Determine the [x, y] coordinate at the center of the cell enclosing the given text.  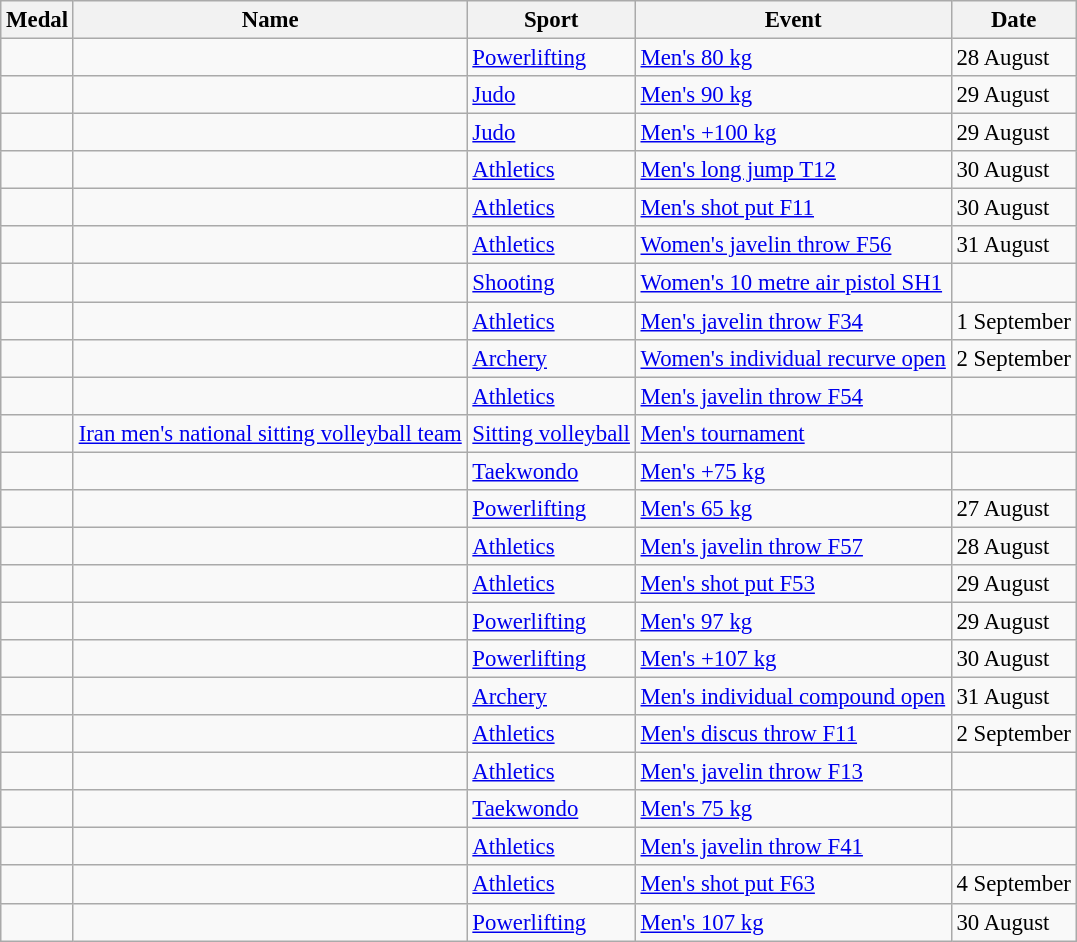
Sport [551, 20]
Sitting volleyball [551, 433]
Men's +75 kg [793, 471]
Event [793, 20]
Men's shot put F63 [793, 885]
Men's +100 kg [793, 133]
Men's 97 kg [793, 621]
Women's individual recurve open [793, 358]
Men's individual compound open [793, 697]
Men's 80 kg [793, 58]
Men's tournament [793, 433]
Women's javelin throw F56 [793, 245]
Men's shot put F53 [793, 584]
27 August [1014, 509]
4 September [1014, 885]
Medal [38, 20]
Men's javelin throw F57 [793, 546]
Men's long jump T12 [793, 170]
Men's shot put F11 [793, 208]
Men's 75 kg [793, 809]
Men's discus throw F11 [793, 734]
Men's javelin throw F13 [793, 772]
Men's javelin throw F54 [793, 396]
Men's 107 kg [793, 922]
Women's 10 metre air pistol SH1 [793, 283]
Iran men's national sitting volleyball team [270, 433]
Men's javelin throw F41 [793, 847]
Date [1014, 20]
Men's +107 kg [793, 659]
Men's 90 kg [793, 95]
Name [270, 20]
Men's javelin throw F34 [793, 321]
Men's 65 kg [793, 509]
Shooting [551, 283]
1 September [1014, 321]
